Search for the cell housing the specified text and yield its [x, y] center coordinate. 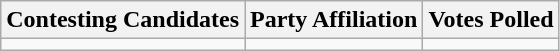
Party Affiliation [334, 20]
Contesting Candidates [123, 20]
Votes Polled [491, 20]
